Capture the cell that displays the provided text and extract its (x, y) central coordinate. 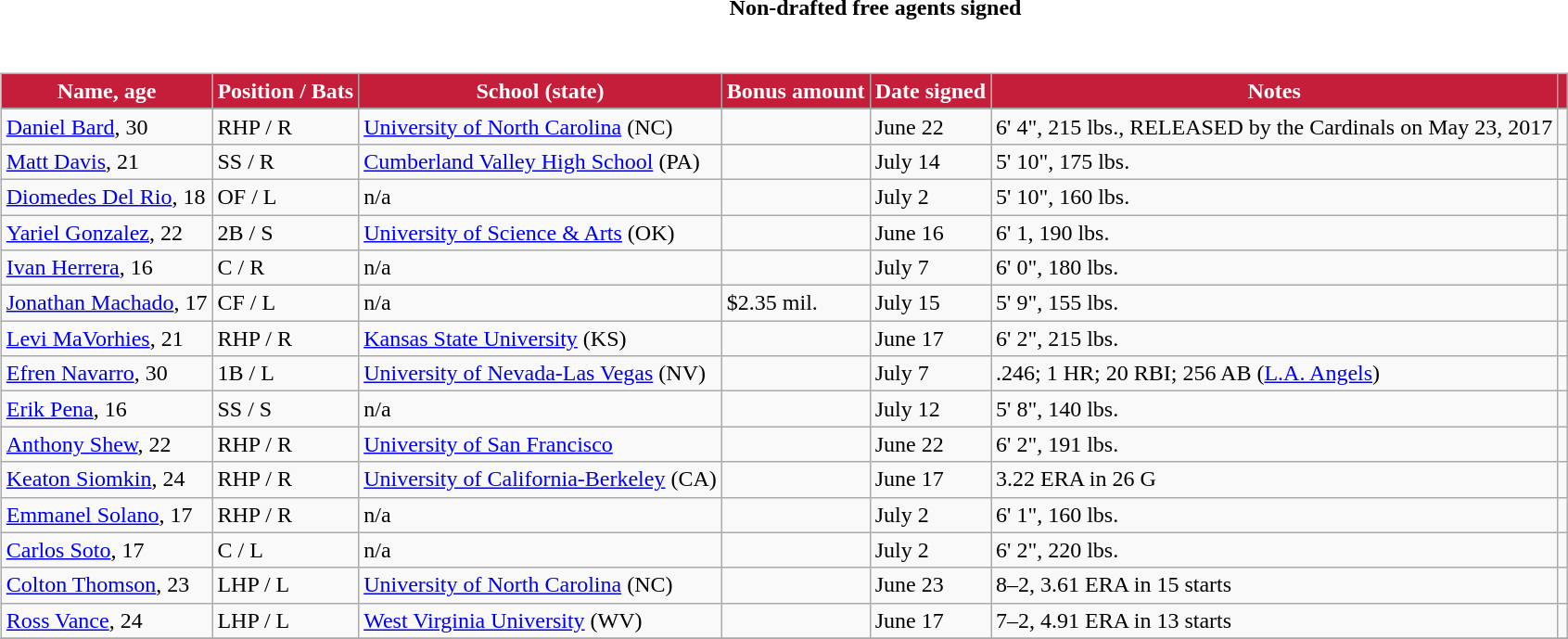
Daniel Bard, 30 (107, 126)
Yariel Gonzalez, 22 (107, 233)
CF / L (286, 303)
June 16 (930, 233)
6' 2", 215 lbs. (1274, 339)
1B / L (286, 374)
6' 4", 215 lbs., RELEASED by the Cardinals on May 23, 2017 (1274, 126)
6' 1", 160 lbs. (1274, 515)
5' 8", 140 lbs. (1274, 409)
June 23 (930, 585)
Erik Pena, 16 (107, 409)
8–2, 3.61 ERA in 15 starts (1274, 585)
July 14 (930, 161)
SS / R (286, 161)
Position / Bats (286, 91)
Carlos Soto, 17 (107, 550)
West Virginia University (WV) (541, 620)
5' 9", 155 lbs. (1274, 303)
Levi MaVorhies, 21 (107, 339)
3.22 ERA in 26 G (1274, 479)
.246; 1 HR; 20 RBI; 256 AB (L.A. Angels) (1274, 374)
Ross Vance, 24 (107, 620)
7–2, 4.91 ERA in 13 starts (1274, 620)
SS / S (286, 409)
School (state) (541, 91)
OF / L (286, 197)
Matt Davis, 21 (107, 161)
July 15 (930, 303)
Ivan Herrera, 16 (107, 268)
Efren Navarro, 30 (107, 374)
2B / S (286, 233)
C / R (286, 268)
University of California-Berkeley (CA) (541, 479)
5' 10", 175 lbs. (1274, 161)
Notes (1274, 91)
July 12 (930, 409)
Name, age (107, 91)
University of San Francisco (541, 444)
C / L (286, 550)
Diomedes Del Rio, 18 (107, 197)
$2.35 mil. (796, 303)
Kansas State University (KS) (541, 339)
Jonathan Machado, 17 (107, 303)
6' 2", 220 lbs. (1274, 550)
Date signed (930, 91)
6' 0", 180 lbs. (1274, 268)
5' 10", 160 lbs. (1274, 197)
University of Nevada-Las Vegas (NV) (541, 374)
6' 1, 190 lbs. (1274, 233)
Cumberland Valley High School (PA) (541, 161)
Colton Thomson, 23 (107, 585)
6' 2", 191 lbs. (1274, 444)
Anthony Shew, 22 (107, 444)
Bonus amount (796, 91)
Keaton Siomkin, 24 (107, 479)
Emmanel Solano, 17 (107, 515)
University of Science & Arts (OK) (541, 233)
